Detect which cell encompasses the target text, then output its [x, y] center coordinate. 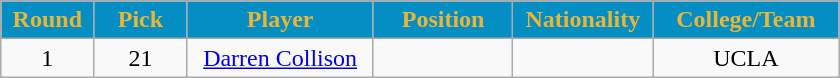
College/Team [746, 20]
Darren Collison [280, 58]
Nationality [583, 20]
Position [443, 20]
Pick [140, 20]
21 [140, 58]
Player [280, 20]
1 [48, 58]
Round [48, 20]
UCLA [746, 58]
